Identify which cell holds the provided text, then report its (X, Y) central coordinate. 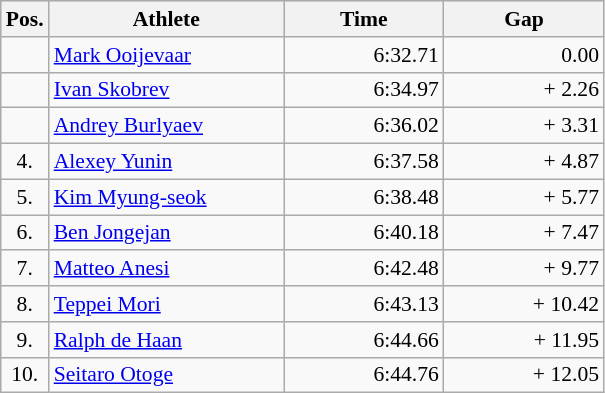
6:32.71 (364, 55)
6:37.58 (364, 162)
Teppei Mori (166, 304)
8. (25, 304)
Gap (524, 19)
6. (25, 233)
Pos. (25, 19)
+ 10.42 (524, 304)
6:36.02 (364, 126)
+ 3.31 (524, 126)
6:34.97 (364, 90)
+ 4.87 (524, 162)
+ 7.47 (524, 233)
Andrey Burlyaev (166, 126)
+ 11.95 (524, 340)
9. (25, 340)
Alexey Yunin (166, 162)
6:42.48 (364, 269)
Athlete (166, 19)
+ 12.05 (524, 375)
Kim Myung-seok (166, 197)
7. (25, 269)
4. (25, 162)
+ 9.77 (524, 269)
Matteo Anesi (166, 269)
Mark Ooijevaar (166, 55)
Ralph de Haan (166, 340)
6:38.48 (364, 197)
Ben Jongejan (166, 233)
6:44.66 (364, 340)
6:40.18 (364, 233)
6:44.76 (364, 375)
+ 2.26 (524, 90)
0.00 (524, 55)
+ 5.77 (524, 197)
Ivan Skobrev (166, 90)
5. (25, 197)
Seitaro Otoge (166, 375)
6:43.13 (364, 304)
Time (364, 19)
10. (25, 375)
